For the text-containing cell, return its midpoint in [x, y] coordinate format. 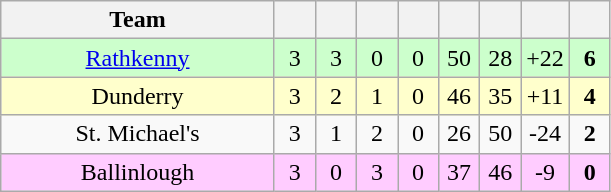
+22 [546, 58]
Dunderry [138, 96]
37 [460, 172]
-9 [546, 172]
28 [500, 58]
+11 [546, 96]
4 [590, 96]
26 [460, 134]
Rathkenny [138, 58]
Ballinlough [138, 172]
-24 [546, 134]
35 [500, 96]
St. Michael's [138, 134]
Team [138, 20]
6 [590, 58]
